From the cell containing the given text, extract its center point as [x, y] coordinate. 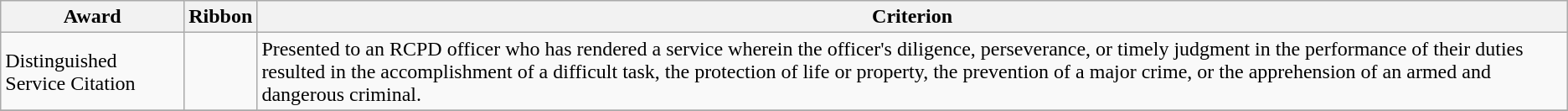
Ribbon [221, 17]
Criterion [912, 17]
Award [92, 17]
Distinguished Service Citation [92, 71]
